Provide the [X, Y] coordinate of the cell's center where the given text is located.  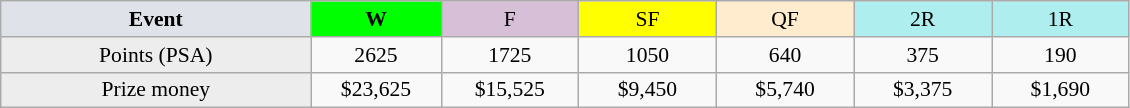
1050 [648, 55]
QF [785, 19]
190 [1061, 55]
$3,375 [923, 90]
2R [923, 19]
$5,740 [785, 90]
SF [648, 19]
Points (PSA) [156, 55]
1R [1061, 19]
640 [785, 55]
2625 [376, 55]
W [376, 19]
1725 [510, 55]
Event [156, 19]
$1,690 [1061, 90]
$9,450 [648, 90]
F [510, 19]
$23,625 [376, 90]
375 [923, 55]
Prize money [156, 90]
$15,525 [510, 90]
